Identify which cell holds the provided text, then report its (x, y) central coordinate. 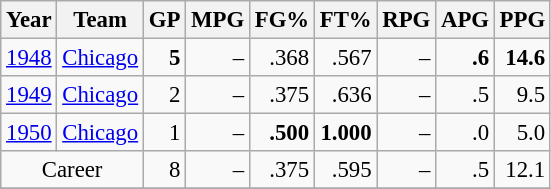
APG (466, 20)
8 (164, 170)
5 (164, 58)
.0 (466, 133)
Career (72, 170)
1.000 (346, 133)
1949 (29, 95)
MPG (218, 20)
RPG (406, 20)
.368 (282, 58)
.6 (466, 58)
Year (29, 20)
.567 (346, 58)
PPG (522, 20)
1950 (29, 133)
FG% (282, 20)
.595 (346, 170)
5.0 (522, 133)
GP (164, 20)
14.6 (522, 58)
Team (100, 20)
9.5 (522, 95)
1 (164, 133)
.636 (346, 95)
12.1 (522, 170)
1948 (29, 58)
.500 (282, 133)
FT% (346, 20)
2 (164, 95)
